Determine the (x, y) coordinate at the center of the cell enclosing the given text.  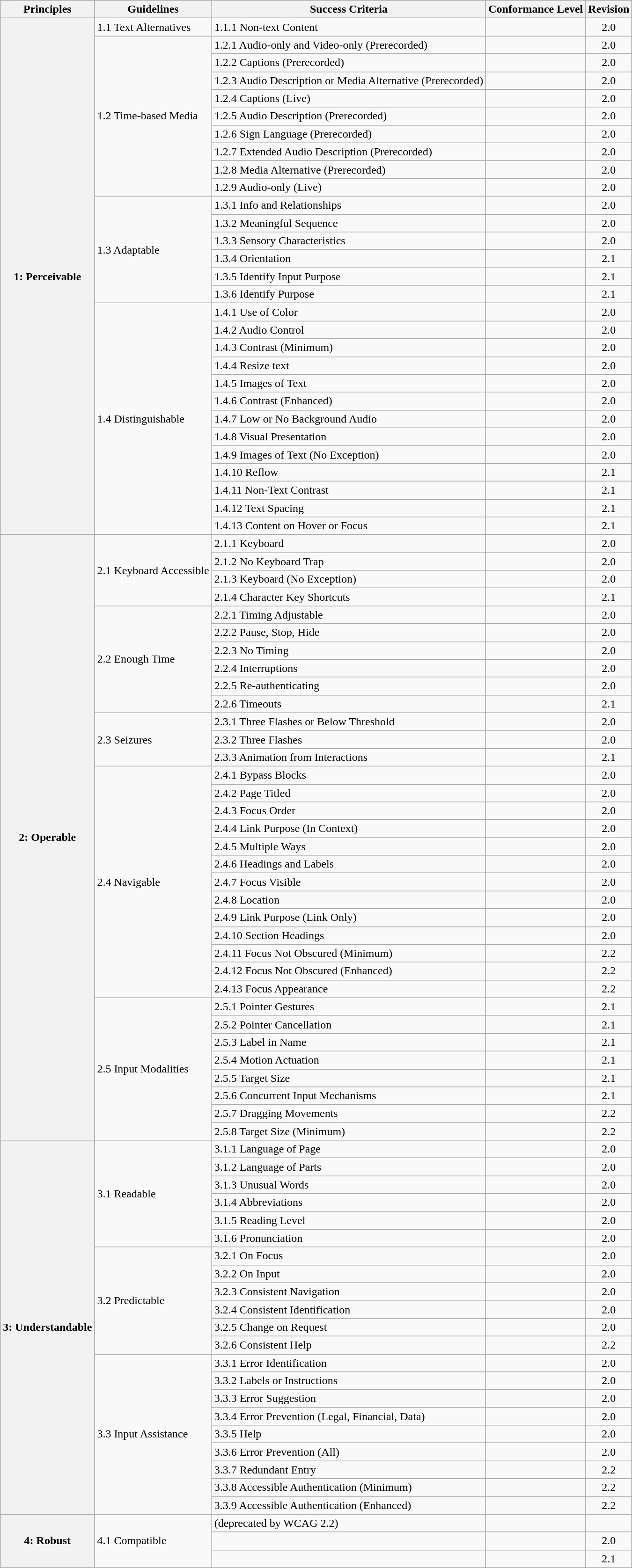
Conformance Level (536, 9)
1.2.3 Audio Description or Media Alternative (Prerecorded) (349, 80)
3.3.2 Labels or Instructions (349, 1381)
1.3.1 Info and Relationships (349, 205)
2.5 Input Modalities (153, 1069)
1.4.1 Use of Color (349, 312)
3.3.1 Error Identification (349, 1363)
2.5.3 Label in Name (349, 1042)
2.5.8 Target Size (Minimum) (349, 1131)
2.1.1 Keyboard (349, 544)
2: Operable (48, 838)
1.4.13 Content on Hover or Focus (349, 526)
1.2 Time-based Media (153, 116)
1.2.4 Captions (Live) (349, 98)
2.1 Keyboard Accessible (153, 570)
3.1.4 Abbreviations (349, 1203)
2.5.4 Motion Actuation (349, 1060)
1.4.9 Images of Text (No Exception) (349, 454)
2.4.1 Bypass Blocks (349, 775)
2.2.4 Interruptions (349, 668)
1.1.1 Non-text Content (349, 27)
2.3 Seizures (153, 739)
3.3.7 Redundant Entry (349, 1470)
2.4.5 Multiple Ways (349, 846)
1.3.6 Identify Purpose (349, 294)
3.1 Readable (153, 1194)
2.4.4 Link Purpose (In Context) (349, 829)
3.3.8 Accessible Authentication (Minimum) (349, 1488)
2.4.10 Section Headings (349, 935)
1.4.10 Reflow (349, 472)
3.2.6 Consistent Help (349, 1345)
1.3.5 Identify Input Purpose (349, 277)
3.2.5 Change on Request (349, 1327)
1.3.2 Meaningful Sequence (349, 223)
2.4.3 Focus Order (349, 811)
2.2.1 Timing Adjustable (349, 615)
1.3.3 Sensory Characteristics (349, 241)
2.5.1 Pointer Gestures (349, 1006)
1.2.1 Audio-only and Video-only (Prerecorded) (349, 45)
1.4.2 Audio Control (349, 330)
2.2.2 Pause, Stop, Hide (349, 633)
3.2.4 Consistent Identification (349, 1309)
2.2 Enough Time (153, 659)
3.1.6 Pronunciation (349, 1238)
1.4 Distinguishable (153, 419)
3.2.2 On Input (349, 1274)
2.4.6 Headings and Labels (349, 864)
3.1.2 Language of Parts (349, 1167)
Principles (48, 9)
2.4.9 Link Purpose (Link Only) (349, 918)
2.4.13 Focus Appearance (349, 989)
1.4.11 Non-Text Contrast (349, 490)
1.2.2 Captions (Prerecorded) (349, 63)
(deprecated by WCAG 2.2) (349, 1523)
3.3.5 Help (349, 1434)
2.3.2 Three Flashes (349, 739)
2.4.12 Focus Not Obscured (Enhanced) (349, 971)
2.3.3 Animation from Interactions (349, 757)
1.4.4 Resize text (349, 365)
4: Robust (48, 1541)
Revision (609, 9)
1.4.5 Images of Text (349, 383)
2.4 Navigable (153, 882)
1.4.8 Visual Presentation (349, 437)
4.1 Compatible (153, 1541)
2.4.7 Focus Visible (349, 882)
1.4.3 Contrast (Minimum) (349, 348)
3.3.4 Error Prevention (Legal, Financial, Data) (349, 1416)
3.3.6 Error Prevention (All) (349, 1452)
2.4.11 Focus Not Obscured (Minimum) (349, 953)
1.2.7 Extended Audio Description (Prerecorded) (349, 152)
3: Understandable (48, 1327)
1.4.7 Low or No Background Audio (349, 419)
Success Criteria (349, 9)
2.5.5 Target Size (349, 1078)
1.2.6 Sign Language (Prerecorded) (349, 134)
3.1.1 Language of Page (349, 1149)
2.2.3 No Timing (349, 650)
1.4.6 Contrast (Enhanced) (349, 401)
Guidelines (153, 9)
2.2.5 Re-authenticating (349, 686)
3.2.1 On Focus (349, 1256)
2.5.7 Dragging Movements (349, 1114)
2.1.2 No Keyboard Trap (349, 562)
2.4.2 Page Titled (349, 793)
2.3.1 Three Flashes or Below Threshold (349, 722)
1.1 Text Alternatives (153, 27)
3.3 Input Assistance (153, 1435)
1.4.12 Text Spacing (349, 508)
2.5.2 Pointer Cancellation (349, 1024)
2.1.3 Keyboard (No Exception) (349, 579)
2.4.8 Location (349, 900)
3.1.3 Unusual Words (349, 1185)
2.5.6 Concurrent Input Mechanisms (349, 1096)
1.2.5 Audio Description (Prerecorded) (349, 116)
1.2.9 Audio-only (Live) (349, 187)
3.2.3 Consistent Navigation (349, 1291)
3.3.9 Accessible Authentication (Enhanced) (349, 1505)
1: Perceivable (48, 277)
2.2.6 Timeouts (349, 704)
3.2 Predictable (153, 1300)
1.3.4 Orientation (349, 259)
1.2.8 Media Alternative (Prerecorded) (349, 169)
3.1.5 Reading Level (349, 1220)
2.1.4 Character Key Shortcuts (349, 597)
1.3 Adaptable (153, 249)
3.3.3 Error Suggestion (349, 1399)
